Locate the cell with the specified text and output its [X, Y] center coordinate. 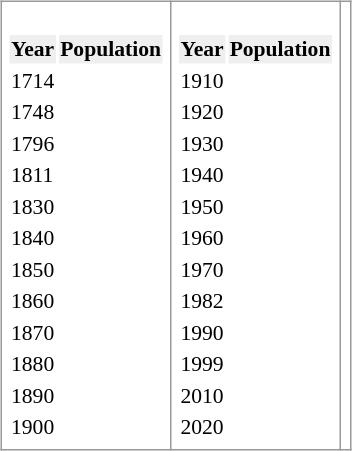
Year Population 1714 1748 1796 1811 1830 1840 1850 1860 1870 1880 1890 1900 [86, 225]
1840 [33, 238]
1910 [202, 80]
2010 [202, 396]
1930 [202, 144]
1850 [33, 270]
1811 [33, 175]
1900 [33, 427]
1860 [33, 301]
1714 [33, 80]
1950 [202, 206]
1999 [202, 364]
Year Population 1910 1920 1930 1940 1950 1960 1970 1982 1990 1999 2010 2020 [256, 225]
1796 [33, 144]
1920 [202, 112]
1990 [202, 332]
2020 [202, 427]
1890 [33, 396]
1830 [33, 206]
1940 [202, 175]
1970 [202, 270]
1870 [33, 332]
1960 [202, 238]
1982 [202, 301]
1748 [33, 112]
1880 [33, 364]
